Return the (x, y) coordinate for the center point of the cell that contains the specified text.  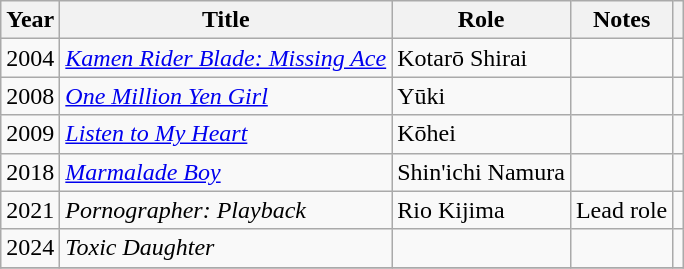
Kotarō Shirai (482, 58)
2018 (30, 172)
2009 (30, 134)
2008 (30, 96)
Kōhei (482, 134)
Title (226, 20)
2024 (30, 248)
Marmalade Boy (226, 172)
Pornographer: Playback (226, 210)
Rio Kijima (482, 210)
Listen to My Heart (226, 134)
Role (482, 20)
Toxic Daughter (226, 248)
Lead role (621, 210)
Year (30, 20)
One Million Yen Girl (226, 96)
Yūki (482, 96)
Shin'ichi Namura (482, 172)
Kamen Rider Blade: Missing Ace (226, 58)
Notes (621, 20)
2004 (30, 58)
2021 (30, 210)
